Return the (X, Y) coordinate for the center point of the cell that contains the specified text.  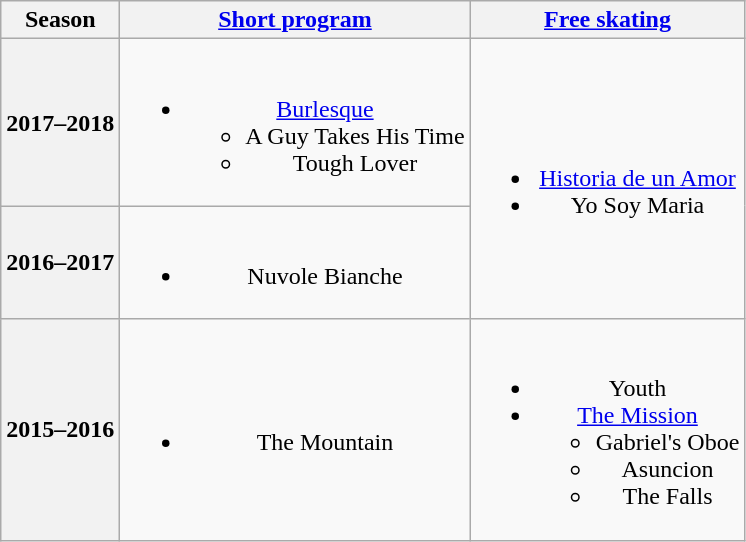
Season (60, 20)
BurlesqueA Guy Takes His Time Tough Lover (295, 122)
2017–2018 (60, 122)
The Mountain (295, 430)
Free skating (608, 20)
Youth The Mission Gabriel's OboeAsuncionThe Falls (608, 430)
Short program (295, 20)
2015–2016 (60, 430)
Nuvole Bianche (295, 262)
Historia de un Amor Yo Soy Maria (608, 179)
2016–2017 (60, 262)
